Scan for the cell matching the given text and deliver its (x, y) coordinate at center. 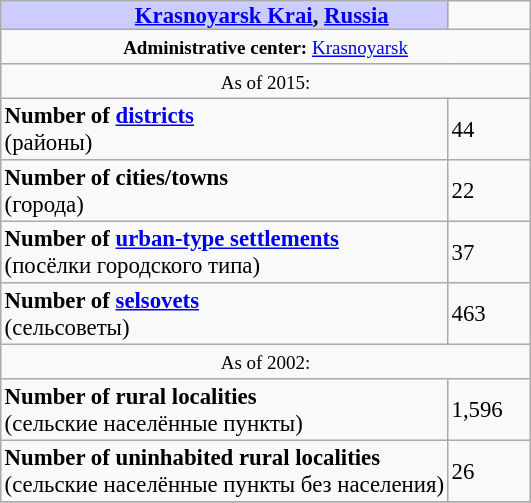
26 (489, 471)
Krasnoyarsk Krai, Russia (224, 15)
Number of selsovets(сельсоветы) (224, 314)
22 (489, 191)
463 (489, 314)
As of 2015: (266, 81)
Number of districts(районы) (224, 129)
Number of cities/towns(города) (224, 191)
44 (489, 129)
Number of urban-type settlements(посёлки городского типа) (224, 252)
Number of rural localities(сельские населённые пункты) (224, 410)
1,596 (489, 410)
As of 2002: (266, 361)
37 (489, 252)
Number of uninhabited rural localities(сельские населённые пункты без населения) (224, 471)
Administrative center: Krasnoyarsk (266, 46)
